Extract the [X, Y] coordinate from the center of the cell holding the provided text.  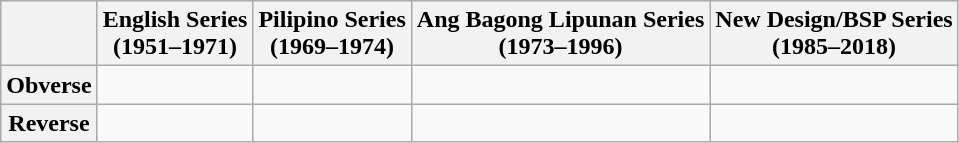
Obverse [49, 85]
Pilipino Series (1969–1974) [332, 34]
English Series (1951–1971) [175, 34]
Ang Bagong Lipunan Series (1973–1996) [560, 34]
New Design/BSP Series (1985–2018) [834, 34]
Reverse [49, 123]
